Extract the (X, Y) coordinate from the center of the cell holding the provided text.  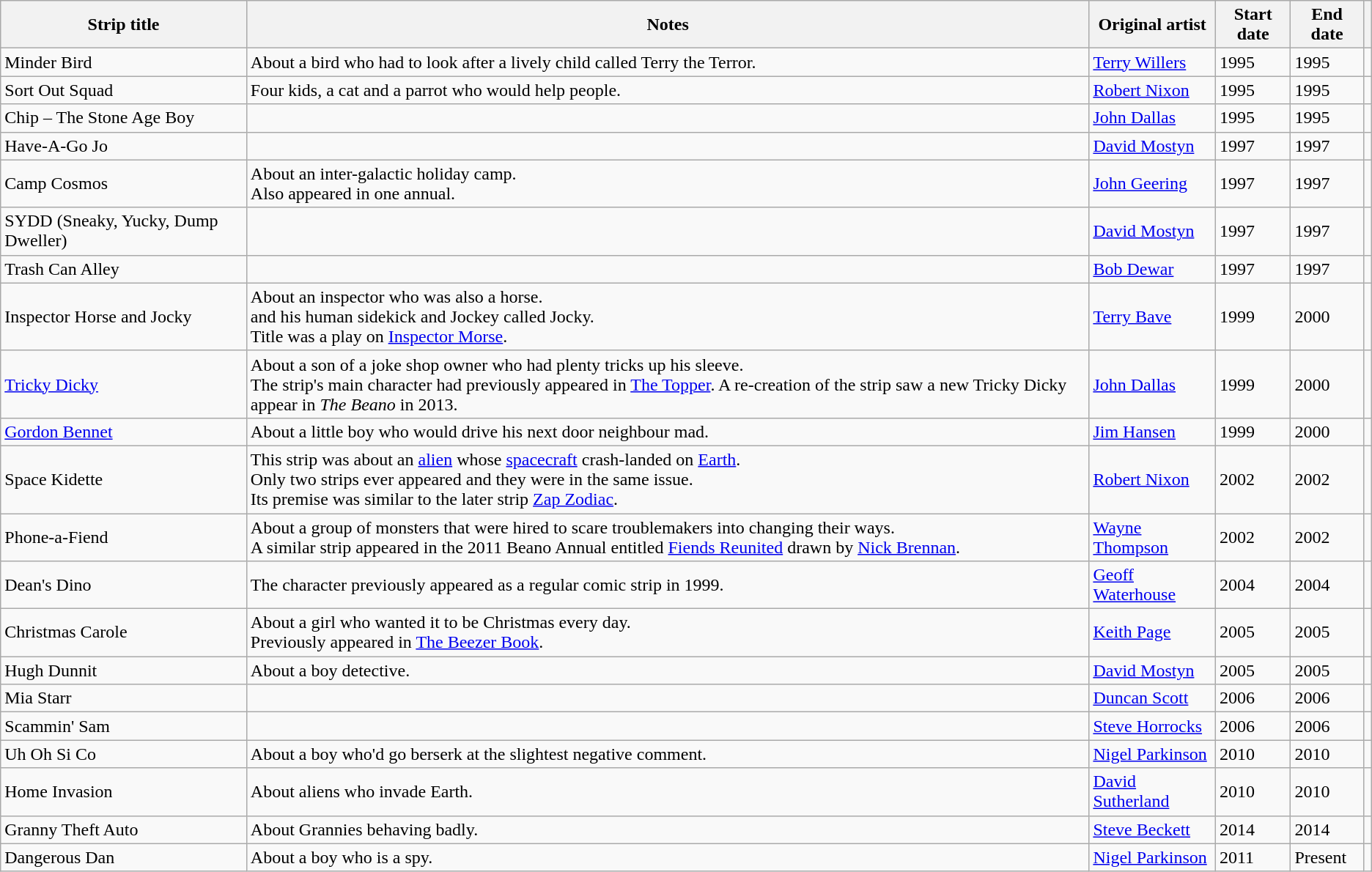
Scammin' Sam (124, 726)
2011 (1253, 857)
Duncan Scott (1152, 698)
Keith Page (1152, 633)
Original artist (1152, 25)
Tricky Dicky (124, 384)
Gordon Bennet (124, 432)
Dangerous Dan (124, 857)
Camp Cosmos (124, 183)
Geoff Waterhouse (1152, 585)
Home Invasion (124, 791)
About an inspector who was also a horse.and his human sidekick and Jockey called Jocky.Title was a play on Inspector Morse. (668, 317)
Christmas Carole (124, 633)
Phone-a-Fiend (124, 536)
Inspector Horse and Jocky (124, 317)
Start date (1253, 25)
About a boy who is a spy. (668, 857)
The character previously appeared as a regular comic strip in 1999. (668, 585)
About a boy who'd go berserk at the slightest negative comment. (668, 754)
Minder Bird (124, 62)
Hugh Dunnit (124, 670)
Terry Willers (1152, 62)
Trash Can Alley (124, 269)
David Sutherland (1152, 791)
About aliens who invade Earth. (668, 791)
End date (1327, 25)
Steve Horrocks (1152, 726)
Terry Bave (1152, 317)
John Geering (1152, 183)
Dean's Dino (124, 585)
Mia Starr (124, 698)
About a girl who wanted it to be Christmas every day.Previously appeared in The Beezer Book. (668, 633)
Bob Dewar (1152, 269)
About a bird who had to look after a lively child called Terry the Terror. (668, 62)
Uh Oh Si Co (124, 754)
About a little boy who would drive his next door neighbour mad. (668, 432)
Notes (668, 25)
Have-A-Go Jo (124, 146)
Present (1327, 857)
Space Kidette (124, 479)
About Grannies behaving badly. (668, 829)
Granny Theft Auto (124, 829)
Chip – The Stone Age Boy (124, 118)
Steve Beckett (1152, 829)
About an inter-galactic holiday camp.Also appeared in one annual. (668, 183)
Strip title (124, 25)
About a boy detective. (668, 670)
Wayne Thompson (1152, 536)
Four kids, a cat and a parrot who would help people. (668, 90)
Jim Hansen (1152, 432)
Sort Out Squad (124, 90)
SYDD (Sneaky, Yucky, Dump Dweller) (124, 232)
